Extract the [X, Y] coordinate from the center of the cell holding the provided text.  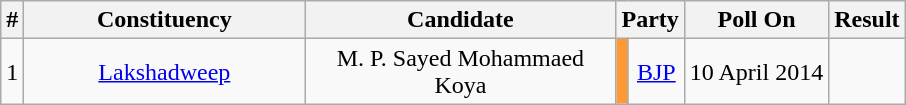
10 April 2014 [756, 72]
Result [867, 20]
M. P. Sayed Mohammaed Koya [460, 72]
# [12, 20]
Party [650, 20]
Lakshadweep [164, 72]
1 [12, 72]
Candidate [460, 20]
Poll On [756, 20]
BJP [656, 72]
Constituency [164, 20]
